Determine the (x, y) coordinate at the center of the cell enclosing the given text.  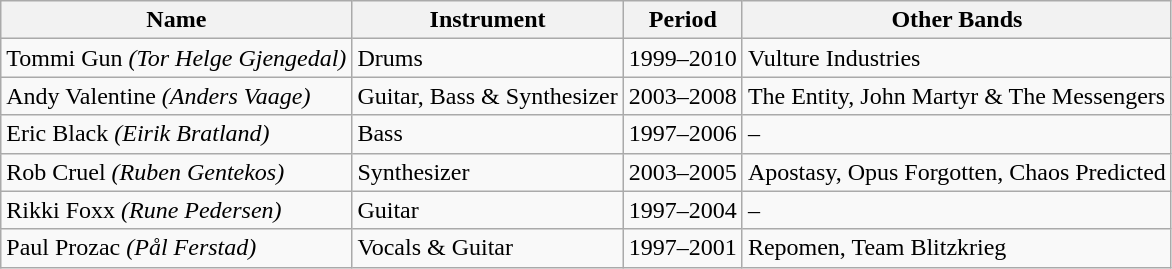
Tommi Gun (Tor Helge Gjengedal) (176, 58)
Vocals & Guitar (488, 248)
Bass (488, 134)
Rob Cruel (Ruben Gentekos) (176, 172)
1997–2004 (682, 210)
Period (682, 20)
Vulture Industries (956, 58)
Drums (488, 58)
1997–2006 (682, 134)
Paul Prozac (Pål Ferstad) (176, 248)
Guitar, Bass & Synthesizer (488, 96)
Andy Valentine (Anders Vaage) (176, 96)
Other Bands (956, 20)
1999–2010 (682, 58)
1997–2001 (682, 248)
Guitar (488, 210)
Synthesizer (488, 172)
Eric Black (Eirik Bratland) (176, 134)
2003–2005 (682, 172)
Apostasy, Opus Forgotten, Chaos Predicted (956, 172)
Name (176, 20)
Repomen, Team Blitzkrieg (956, 248)
2003–2008 (682, 96)
Instrument (488, 20)
The Entity, John Martyr & The Messengers (956, 96)
Rikki Foxx (Rune Pedersen) (176, 210)
